Extract the (X, Y) coordinate from the center of the cell holding the provided text.  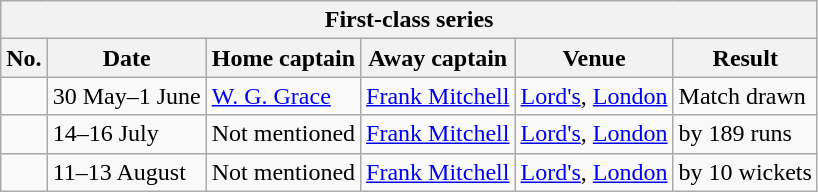
30 May–1 June (126, 96)
First-class series (410, 20)
Venue (594, 58)
W. G. Grace (283, 96)
by 10 wickets (745, 172)
No. (24, 58)
Result (745, 58)
by 189 runs (745, 134)
Away captain (438, 58)
Home captain (283, 58)
14–16 July (126, 134)
Match drawn (745, 96)
11–13 August (126, 172)
Date (126, 58)
